Capture the cell that displays the provided text and extract its [X, Y] central coordinate. 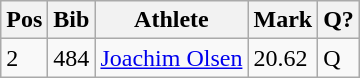
20.62 [283, 58]
Joachim Olsen [172, 58]
2 [24, 58]
Bib [72, 20]
Q? [339, 20]
Pos [24, 20]
Mark [283, 20]
Athlete [172, 20]
Q [339, 58]
484 [72, 58]
